From the cell containing the given text, extract its center point as [x, y] coordinate. 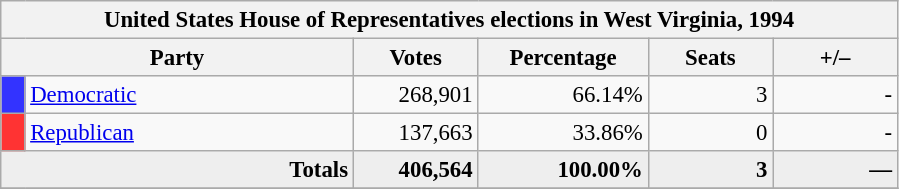
0 [710, 133]
Seats [710, 58]
+/– [836, 58]
United States House of Representatives elections in West Virginia, 1994 [450, 20]
100.00% [563, 170]
Republican [189, 133]
— [836, 170]
Party [178, 58]
406,564 [416, 170]
268,901 [416, 95]
Votes [416, 58]
Democratic [189, 95]
33.86% [563, 133]
137,663 [416, 133]
Totals [178, 170]
66.14% [563, 95]
Percentage [563, 58]
